Return the [x, y] coordinate for the center point of the cell that contains the specified text.  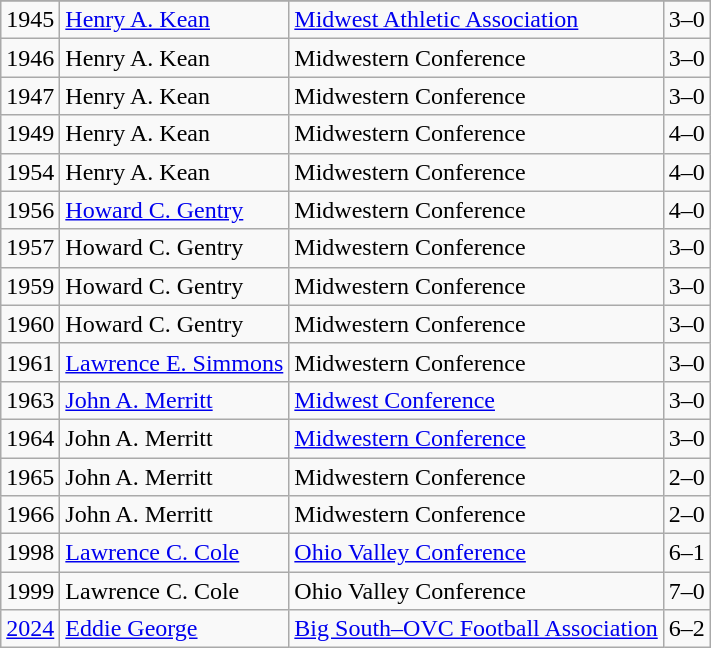
Midwest Athletic Association [476, 20]
1961 [30, 362]
1947 [30, 96]
1999 [30, 591]
1957 [30, 248]
2024 [30, 629]
Lawrence E. Simmons [174, 362]
1966 [30, 515]
6–1 [686, 553]
1963 [30, 400]
1960 [30, 324]
1998 [30, 553]
1954 [30, 172]
1964 [30, 438]
1946 [30, 58]
1945 [30, 20]
6–2 [686, 629]
1965 [30, 477]
1956 [30, 210]
Big South–OVC Football Association [476, 629]
1949 [30, 134]
Eddie George [174, 629]
Midwest Conference [476, 400]
7–0 [686, 591]
1959 [30, 286]
